Determine the (x, y) coordinate at the center of the cell enclosing the given text.  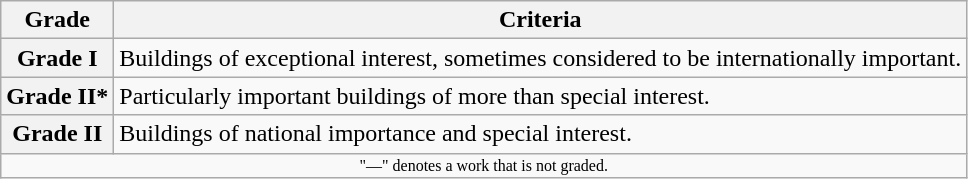
Buildings of exceptional interest, sometimes considered to be internationally important. (540, 58)
Grade II* (58, 96)
Grade II (58, 134)
Grade (58, 20)
Particularly important buildings of more than special interest. (540, 96)
Criteria (540, 20)
"—" denotes a work that is not graded. (484, 165)
Grade I (58, 58)
Buildings of national importance and special interest. (540, 134)
